Locate the cell with the specified text and output its (X, Y) center coordinate. 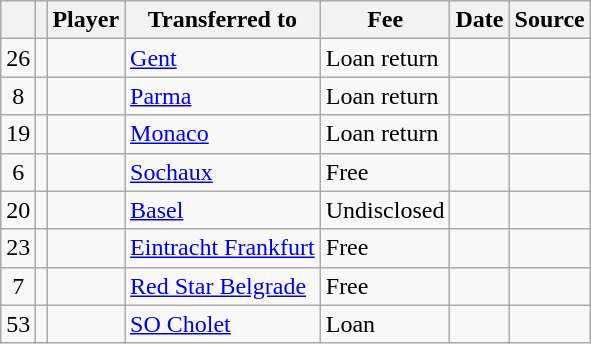
8 (18, 96)
53 (18, 324)
7 (18, 286)
Parma (223, 96)
Monaco (223, 134)
Red Star Belgrade (223, 286)
19 (18, 134)
Sochaux (223, 172)
6 (18, 172)
Source (550, 20)
23 (18, 248)
SO Cholet (223, 324)
Player (86, 20)
Basel (223, 210)
26 (18, 58)
Date (480, 20)
Eintracht Frankfurt (223, 248)
Fee (385, 20)
20 (18, 210)
Loan (385, 324)
Transferred to (223, 20)
Undisclosed (385, 210)
Gent (223, 58)
